Pinpoint the cell where the given text exists, returning its [x, y] midpoint coordinate. 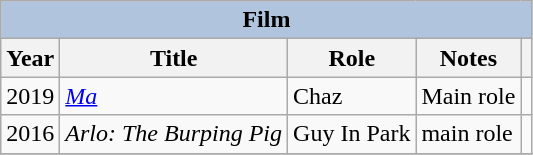
2019 [30, 96]
Ma [174, 96]
Main role [468, 96]
Notes [468, 58]
main role [468, 134]
Guy In Park [352, 134]
Arlo: The Burping Pig [174, 134]
2016 [30, 134]
Role [352, 58]
Year [30, 58]
Chaz [352, 96]
Film [266, 20]
Title [174, 58]
